For the text-containing cell, return its midpoint in (x, y) coordinate format. 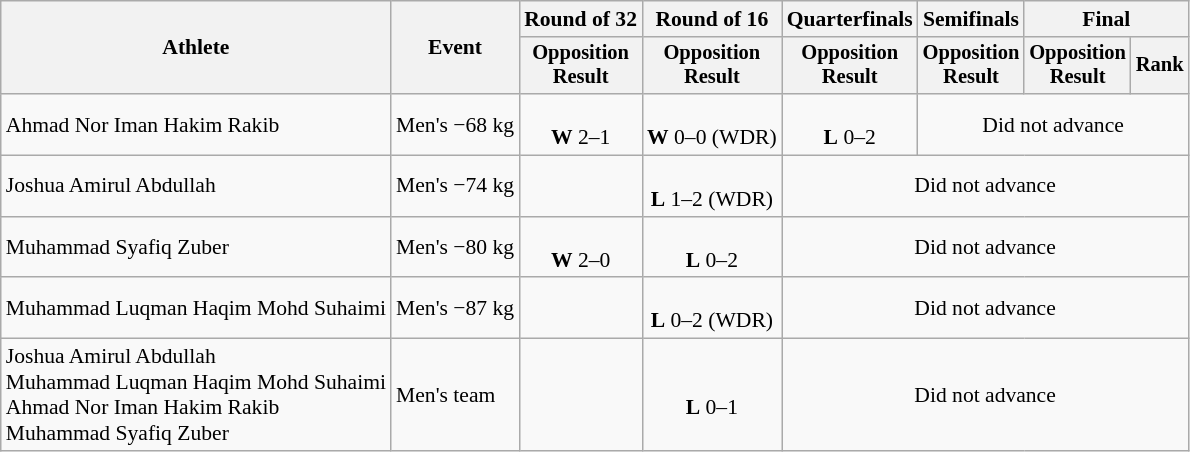
Men's team (455, 395)
Final (1106, 19)
W 2–0 (580, 248)
Men's −87 kg (455, 308)
W 2–1 (580, 124)
L 1–2 (WDR) (712, 186)
Men's −80 kg (455, 248)
Muhammad Luqman Haqim Mohd Suhaimi (196, 308)
Round of 16 (712, 19)
Rank (1160, 66)
Event (455, 48)
Joshua Amirul AbdullahMuhammad Luqman Haqim Mohd SuhaimiAhmad Nor Iman Hakim RakibMuhammad Syafiq Zuber (196, 395)
Quarterfinals (850, 19)
Men's −68 kg (455, 124)
L 0–2 (WDR) (712, 308)
L 0–1 (712, 395)
W 0–0 (WDR) (712, 124)
Athlete (196, 48)
Muhammad Syafiq Zuber (196, 248)
Round of 32 (580, 19)
Joshua Amirul Abdullah (196, 186)
Men's −74 kg (455, 186)
Ahmad Nor Iman Hakim Rakib (196, 124)
Semifinals (972, 19)
